Determine the [X, Y] coordinate at the center of the cell enclosing the given text.  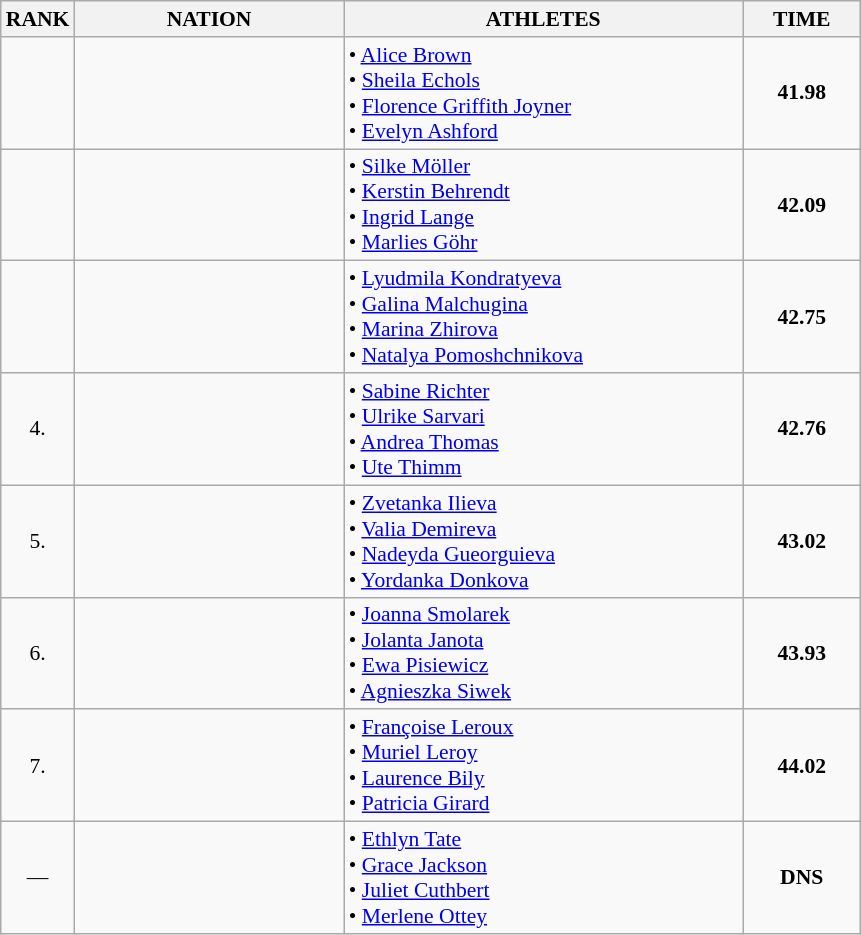
43.93 [802, 653]
• Lyudmila Kondratyeva• Galina Malchugina• Marina Zhirova• Natalya Pomoshchnikova [544, 317]
41.98 [802, 93]
42.75 [802, 317]
ATHLETES [544, 19]
7. [38, 766]
43.02 [802, 541]
DNS [802, 878]
5. [38, 541]
— [38, 878]
• Ethlyn Tate• Grace Jackson• Juliet Cuthbert• Merlene Ottey [544, 878]
TIME [802, 19]
• Silke Möller• Kerstin Behrendt• Ingrid Lange• Marlies Göhr [544, 205]
4. [38, 429]
• Joanna Smolarek• Jolanta Janota• Ewa Pisiewicz• Agnieszka Siwek [544, 653]
42.09 [802, 205]
42.76 [802, 429]
• Françoise Leroux• Muriel Leroy• Laurence Bily• Patricia Girard [544, 766]
• Zvetanka Ilieva• Valia Demireva• Nadeyda Gueorguieva• Yordanka Donkova [544, 541]
• Alice Brown• Sheila Echols• Florence Griffith Joyner• Evelyn Ashford [544, 93]
6. [38, 653]
NATION [208, 19]
• Sabine Richter• Ulrike Sarvari• Andrea Thomas• Ute Thimm [544, 429]
44.02 [802, 766]
RANK [38, 19]
